Search for the cell housing the specified text and yield its (X, Y) center coordinate. 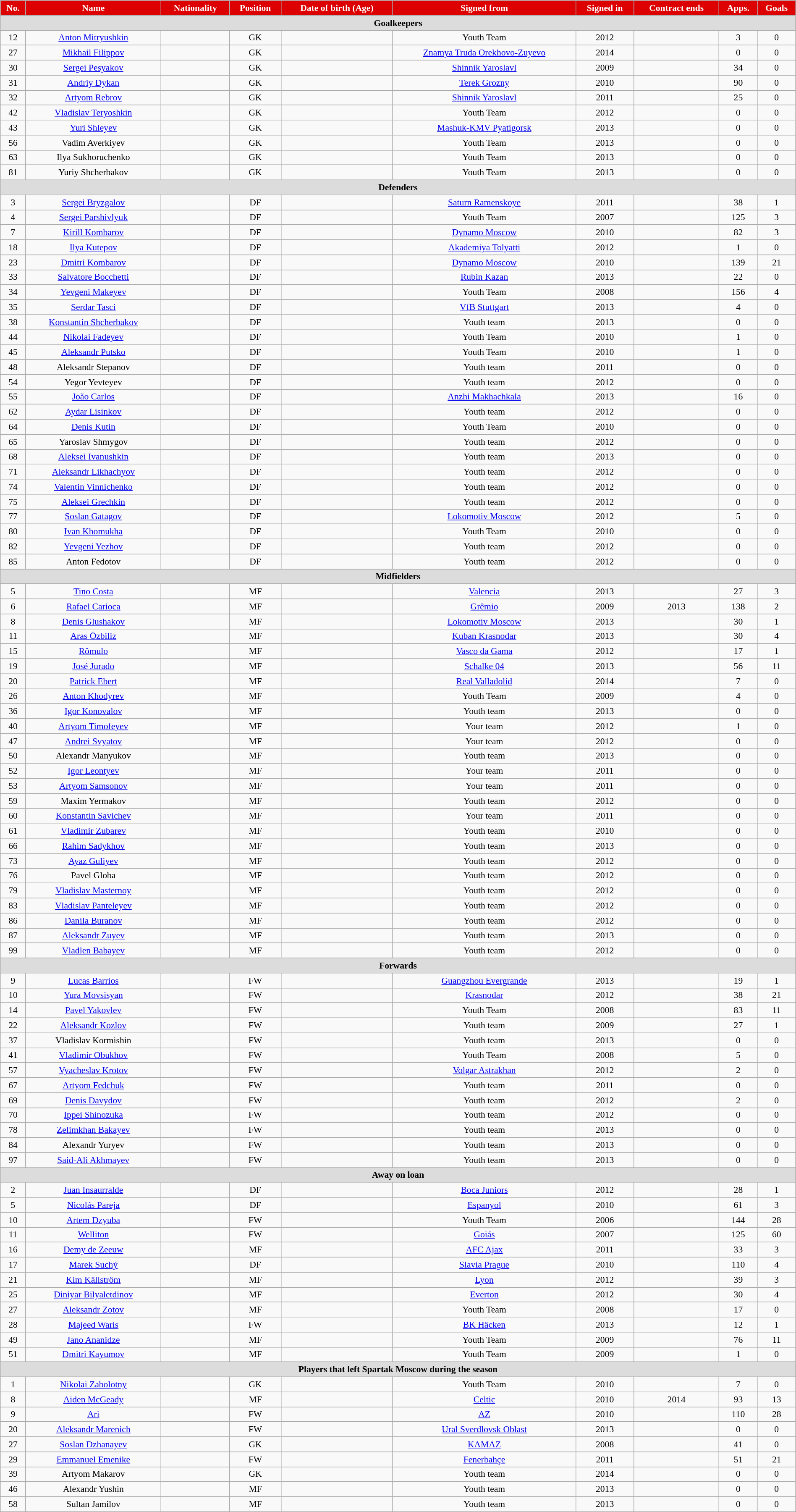
69 (13, 1100)
Yegor Yevteyev (93, 382)
José Jurado (93, 667)
Nikolai Fadeyev (93, 337)
Mikhail Filippov (93, 53)
55 (13, 397)
Artyom Fedchuk (93, 1085)
Anton Khodyrev (93, 696)
68 (13, 457)
Sultan Jamilov (93, 1504)
90 (738, 83)
Andriy Dykan (93, 83)
64 (13, 427)
42 (13, 113)
Patrick Ebert (93, 681)
80 (13, 532)
35 (13, 307)
Aleksandr Stepanov (93, 367)
Yuriy Shcherbakov (93, 173)
Forwards (398, 966)
52 (13, 771)
Volgar Astrakhan (484, 1071)
Guangzhou Evergrande (484, 981)
67 (13, 1085)
Aydar Lisinkov (93, 412)
23 (13, 262)
Artem Dzyuba (93, 1220)
Artyom Makarov (93, 1474)
Goalkeepers (398, 23)
Vyacheslav Krotov (93, 1071)
Goiás (484, 1235)
AZ (484, 1415)
Konstantin Shcherbakov (93, 322)
Artyom Rebrov (93, 98)
João Carlos (93, 397)
Dmitri Kayumov (93, 1354)
Ivan Khomukha (93, 532)
Akademiya Tolyatti (484, 247)
84 (13, 1145)
Aleksei Grechkin (93, 502)
48 (13, 367)
Nikolai Zabolotny (93, 1385)
Goals (777, 8)
6 (13, 606)
Vladimir Zubarev (93, 831)
Vladislav Teryoshkin (93, 113)
Pavel Yakovlev (93, 1011)
Aleksandr Likhachyov (93, 472)
Yaroslav Shmygov (93, 442)
Valentin Vinnichenko (93, 487)
Vasco da Gama (484, 651)
Kuban Krasnodar (484, 636)
53 (13, 786)
Vladimir Obukhov (93, 1055)
Kirill Kombarov (93, 233)
Aleksandr Kozlov (93, 1026)
Aleksandr Putsko (93, 352)
Rômulo (93, 651)
Aleksandr Marenich (93, 1430)
VfB Stuttgart (484, 307)
Ayaz Guliyev (93, 861)
Aiden McGeady (93, 1399)
Yevgeni Yezhov (93, 547)
Jano Ananidze (93, 1340)
144 (738, 1220)
Yura Movsisyan (93, 995)
Denis Kutin (93, 427)
2006 (605, 1220)
Vladislav Kormishin (93, 1040)
Midfielders (398, 577)
Demy de Zeeuw (93, 1250)
Nicolás Pareja (93, 1205)
Welliton (93, 1235)
87 (13, 936)
15 (13, 651)
Aras Özbiliz (93, 636)
26 (13, 696)
Schalke 04 (484, 667)
Juan Insaurralde (93, 1190)
Vladislav Panteleyev (93, 906)
66 (13, 846)
Alexandr Manyukov (93, 756)
Ural Sverdlovsk Oblast (484, 1430)
Marek Suchý (93, 1265)
93 (738, 1399)
Real Valladolid (484, 681)
Everton (484, 1295)
65 (13, 442)
57 (13, 1071)
13 (777, 1399)
Anzhi Makhachkala (484, 397)
Artyom Timofeyev (93, 726)
18 (13, 247)
Ilya Sukhoruchenko (93, 157)
Nationality (195, 8)
Maxim Yermakov (93, 801)
Yuri Shleyev (93, 128)
BK Häcken (484, 1325)
Denis Glushakov (93, 622)
Anton Fedotov (93, 562)
156 (738, 292)
46 (13, 1489)
Alexandr Yuryev (93, 1145)
59 (13, 801)
14 (13, 1011)
Igor Leontyev (93, 771)
Valencia (484, 592)
44 (13, 337)
Sergei Bryzgalov (93, 202)
62 (13, 412)
54 (13, 382)
Name (93, 8)
58 (13, 1504)
Terek Grozny (484, 83)
Serdar Tasci (93, 307)
29 (13, 1459)
Tino Costa (93, 592)
Rubin Kazan (484, 277)
Yevgeni Makeyev (93, 292)
79 (13, 891)
74 (13, 487)
Espanyol (484, 1205)
139 (738, 262)
45 (13, 352)
Aleksei Ivanushkin (93, 457)
78 (13, 1130)
Kim Källström (93, 1280)
Vladlen Babayev (93, 951)
Aleksandr Zuyev (93, 936)
81 (13, 173)
Artyom Samsonov (93, 786)
Position (255, 8)
Aleksandr Zotov (93, 1310)
40 (13, 726)
Signed from (484, 8)
Diniyar Bilyaletdinov (93, 1295)
75 (13, 502)
Defenders (398, 188)
97 (13, 1160)
49 (13, 1340)
36 (13, 711)
Soslan Dzhanayev (93, 1444)
71 (13, 472)
43 (13, 128)
Sergei Parshivlyuk (93, 218)
Apps. (738, 8)
85 (13, 562)
Ilya Kutepov (93, 247)
Vladislav Masternoy (93, 891)
Andrei Svyatov (93, 741)
Zelimkhan Bakayev (93, 1130)
Boca Juniors (484, 1190)
KAMAZ (484, 1444)
Mashuk-KMV Pyatigorsk (484, 128)
Celtic (484, 1399)
Rahim Sadykhov (93, 846)
Saturn Ramenskoye (484, 202)
47 (13, 741)
Alexandr Yushin (93, 1489)
Lyon (484, 1280)
Vadim Averkiyev (93, 143)
Emmanuel Emenike (93, 1459)
Krasnodar (484, 995)
Sergei Pesyakov (93, 68)
Igor Konovalov (93, 711)
Contract ends (677, 8)
Grêmio (484, 606)
Dmitri Kombarov (93, 262)
Konstantin Savichev (93, 816)
Said-Ali Akhmayev (93, 1160)
99 (13, 951)
63 (13, 157)
Signed in (605, 8)
Danila Buranov (93, 921)
Denis Davydov (93, 1100)
77 (13, 517)
86 (13, 921)
70 (13, 1115)
Znamya Truda Orekhovo-Zuyevo (484, 53)
Rafael Carioca (93, 606)
Pavel Globa (93, 876)
138 (738, 606)
Fenerbahçe (484, 1459)
AFC Ajax (484, 1250)
Ippei Shinozuka (93, 1115)
Away on loan (398, 1175)
Date of birth (Age) (337, 8)
No. (13, 8)
37 (13, 1040)
73 (13, 861)
Majeed Waris (93, 1325)
Lucas Barrios (93, 981)
Slavia Prague (484, 1265)
Ari (93, 1415)
31 (13, 83)
50 (13, 756)
Soslan Gatagov (93, 517)
Players that left Spartak Moscow during the season (398, 1370)
Anton Mitryushkin (93, 38)
Salvatore Bocchetti (93, 277)
32 (13, 98)
